For the text-containing cell, return its midpoint in (x, y) coordinate format. 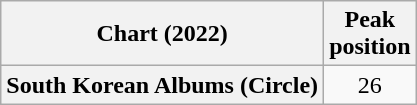
Chart (2022) (162, 34)
South Korean Albums (Circle) (162, 85)
26 (370, 85)
Peakposition (370, 34)
